Find where the given text appears and provide that cell's center as [X, Y] coordinate. 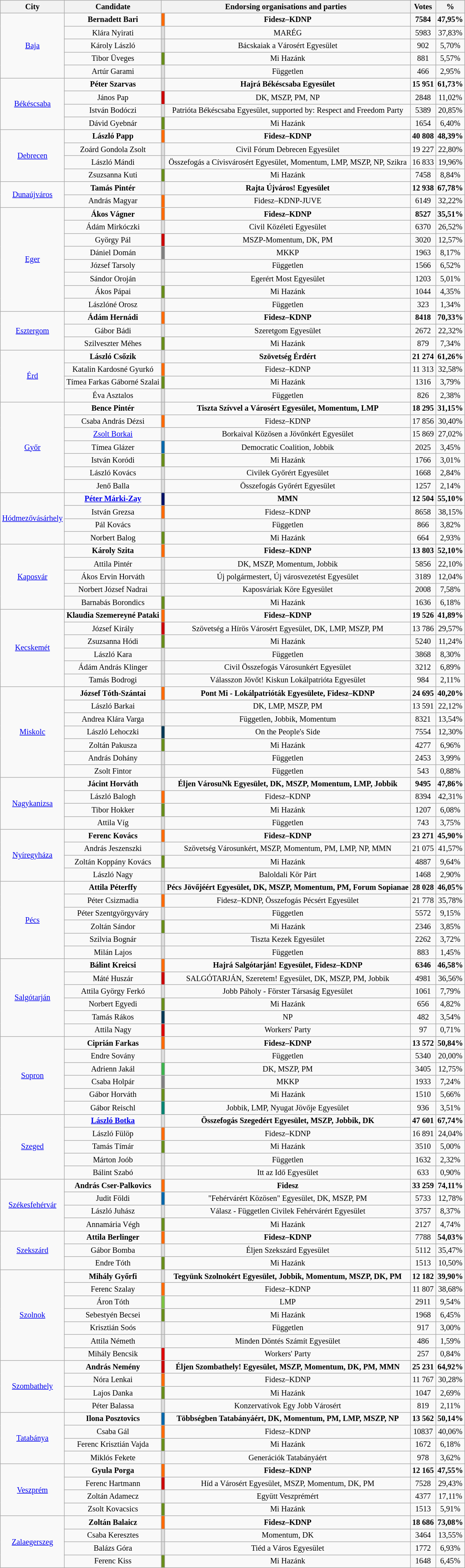
0,84% [450, 1354]
Tímea Farkas Gáborné Szalai [113, 382]
61,73% [450, 84]
Attila Nagy [113, 1030]
20,85% [450, 110]
36,56% [450, 978]
Endre Tóth [113, 1263]
40,06% [450, 1432]
38,68% [450, 1289]
Gábor Reischl [113, 1108]
Attila Pintér [113, 564]
Bernadett Bari [113, 20]
Új polgármestert, Új városvezetést Egyesület [288, 577]
Bence Pintér [113, 408]
47,95% [450, 20]
32,58% [450, 369]
Gábor Bomba [113, 1250]
Borkaival Közösen a Jövőnkért Egyesület [288, 434]
0,90% [450, 1172]
33 259 [423, 1185]
MSZP-Momentum, DK, PM [288, 240]
8418 [423, 318]
Békéscsaba [32, 104]
András Nemény [113, 1367]
881 [423, 59]
Zsolt Kovacsics [113, 1509]
Összefogás Szegedért Egyesület, MSZP, Jobbik, DK [288, 1121]
1772 [423, 1548]
András Magyar [113, 201]
Éljen Szekszárd Egyesület [288, 1250]
Norbert Balog [113, 538]
26,52% [450, 227]
5,70% [450, 45]
István Bodóczi [113, 110]
47,55% [450, 1471]
Debrecen [32, 155]
Ciprián Farkas [113, 1043]
MARÉG [288, 33]
19 526 [423, 615]
Éva Asztalos [113, 395]
7584 [423, 20]
11,24% [450, 642]
6149 [423, 201]
2025 [423, 447]
21 274 [423, 356]
1654 [423, 123]
1468 [423, 874]
42,31% [450, 797]
3757 [423, 1211]
12 182 [423, 1276]
Norbert József Nadrai [113, 590]
6370 [423, 227]
Mihály Győrfi [113, 1276]
7788 [423, 1237]
5240 [423, 642]
3510 [423, 1147]
633 [423, 1172]
László Barkai [113, 706]
74,11% [450, 1185]
35,78% [450, 901]
Mihály Bencsik [113, 1354]
Ferenc Kiss [113, 1561]
Együtt Veszprémért [288, 1496]
Tegyünk Szolnokért Egyesület, Jobbik, Momentum, MSZP, DK, PM [288, 1276]
Péter Márki-Zay [113, 499]
1933 [423, 1082]
Annamária Végh [113, 1224]
486 [423, 1341]
Tiéd a Város Egyesület [288, 1548]
2911 [423, 1302]
1672 [423, 1444]
Gábor Bádi [113, 331]
Éljen VárosuNk Egyesület, DK, MSZP, Momentum, LMP, Jobbik [288, 784]
6,08% [450, 810]
11 767 [423, 1380]
Civilek Győrért Egyesület [288, 473]
Momentum, DK [288, 1535]
Székesfehérvár [32, 1205]
Tiszta Szívvel a Városért Egyesület, Momentum, LMP [288, 408]
Csaba Keresztes [113, 1535]
29,43% [450, 1483]
László Fülöp [113, 1133]
15 951 [423, 84]
9,15% [450, 913]
12,30% [450, 732]
15 869 [423, 434]
Veszprém [32, 1490]
Péter Szentgyörgyváry [113, 913]
Gábor Horváth [113, 1095]
5340 [423, 1056]
DK, MSZP, Momentum, Jobbik [288, 564]
55,10% [450, 499]
0,71% [450, 1030]
Jenő Balla [113, 486]
3464 [423, 1535]
Pécs [32, 920]
2127 [423, 1224]
Nóra Lenkai [113, 1380]
Csaba András Dézsi [113, 421]
1061 [423, 991]
664 [423, 538]
13,55% [450, 1535]
Zoárd Gondola Zsolt [113, 149]
1316 [423, 382]
23 271 [423, 836]
Sándor Oroján [113, 279]
19,96% [450, 162]
2,14% [450, 486]
46,58% [450, 965]
Károly Szita [113, 551]
Zsuzsanna Hódi [113, 642]
879 [423, 343]
1632 [423, 1160]
10837 [423, 1432]
Ferenc Szalay [113, 1289]
3212 [423, 667]
8,17% [450, 253]
1668 [423, 473]
12 938 [423, 188]
Károly László [113, 45]
Máté Huszár [113, 978]
9,54% [450, 1302]
5,57% [450, 59]
On the People's Side [288, 732]
4,82% [450, 1004]
5733 [423, 1199]
5,00% [450, 1147]
9495 [423, 784]
13 572 [423, 1043]
László Nagy [113, 874]
40,20% [450, 693]
Esztergom [32, 330]
Attila Péterffy [113, 888]
866 [423, 525]
Dávid Gyebnár [113, 123]
0,88% [450, 771]
László Botka [113, 1121]
3,99% [450, 758]
1766 [423, 460]
Hajrá Békéscsaba Egyesület [288, 84]
Független, Jobbik, Momentum [288, 719]
György Pál [113, 240]
2453 [423, 758]
Csaba Gál [113, 1432]
Ádám Hernádi [113, 318]
Ákos Vágner [113, 214]
Többségben Tatabányáért, DK, Momentum, PM, LMP, MSZP, NP [288, 1419]
12,57% [450, 240]
János Pap [113, 97]
5,01% [450, 279]
12,75% [450, 1069]
Ferenc Krisztián Vajda [113, 1444]
826 [423, 395]
Zsuzsanna Kuti [113, 175]
József Tóth-Szántai [113, 693]
Márton Joób [113, 1160]
7,34% [450, 343]
1510 [423, 1095]
8527 [423, 214]
Zalaegerszeg [32, 1542]
13 562 [423, 1419]
6346 [423, 965]
Egerért Most Egyesület [288, 279]
László Kara [113, 654]
21 075 [423, 849]
András Dohány [113, 758]
16 891 [423, 1133]
7,58% [450, 590]
Krisztián Soós [113, 1328]
978 [423, 1458]
2848 [423, 97]
3,01% [450, 460]
Jácint Horváth [113, 784]
Szövetség Érdért [288, 356]
13 591 [423, 706]
7554 [423, 732]
52,10% [450, 551]
"Fehérvárért Közösen" Egyesület, DK, MSZP, PM [288, 1199]
3189 [423, 577]
Összefogás Győrért Egyesület [288, 486]
50,84% [450, 1043]
27,02% [450, 434]
38,15% [450, 512]
11 313 [423, 369]
Szolnok [32, 1315]
Gyula Porga [113, 1471]
Fidesz–KDNP, Összefogás Pécsért Egyesület [288, 901]
22,32% [450, 331]
Lászlóné Orosz [113, 304]
DK, MSZP, PM [288, 1069]
Kecskemét [32, 648]
Kaposvár [32, 577]
Miskolc [32, 732]
22,10% [450, 564]
Endorsing organisations and parties [286, 7]
8658 [423, 512]
István Grezsa [113, 512]
3,62% [450, 1458]
47 601 [423, 1121]
37,83% [450, 33]
1963 [423, 253]
László Papp [113, 136]
41,89% [450, 615]
Kaposváriak Köre Egyesület [288, 590]
Bácskaiak a Városért Egyesület [288, 45]
1,59% [450, 1341]
Ákos Pápai [113, 292]
4277 [423, 745]
Tibor Üveges [113, 59]
Hajrá Salgótarján! Egyesület, Fidesz–KDNP [288, 965]
Dániel Domán [113, 253]
András Cser-Palkovics [113, 1185]
656 [423, 1004]
Sopron [32, 1075]
LMP [288, 1302]
30,28% [450, 1380]
Miklós Fekete [113, 1458]
2,95% [450, 72]
30,40% [450, 421]
12,04% [450, 577]
Ferenc Kovács [113, 836]
4377 [423, 1496]
Minden Döntés Számít Egyesület [288, 1341]
István Koródi [113, 460]
984 [423, 680]
20,00% [450, 1056]
12,78% [450, 1199]
917 [423, 1328]
9,64% [450, 862]
13 803 [423, 551]
323 [423, 304]
Itt az Idő Egyesület [288, 1172]
3,72% [450, 939]
Zoltán Adamecz [113, 1496]
936 [423, 1108]
2,84% [450, 473]
3,45% [450, 447]
Válasszon Jövőt! Kiskun Lokálpatrióta Egyesület [288, 680]
Zoltán Sándor [113, 926]
Érd [32, 376]
Endre Sovány [113, 1056]
1047 [423, 1393]
Civil Közéleti Egyesület [288, 227]
2346 [423, 926]
Votes [423, 7]
3405 [423, 1069]
543 [423, 771]
5,66% [450, 1095]
Pécs Jövőjéért Egyesület, DK, MSZP, Momentum, PM, Forum Sopianae [288, 888]
24 695 [423, 693]
Tibor Hokker [113, 810]
City [32, 7]
Péter Csizmadia [113, 901]
Klára Nyirati [113, 33]
Nyíregyháza [32, 855]
Civil Fórum Debrecen Egyesület [288, 149]
22,12% [450, 706]
Katalin Kardosné Gyurkó [113, 369]
64,92% [450, 1367]
Áron Tóth [113, 1302]
Generációk Tatabányáért [288, 1458]
Salgótarján [32, 998]
8394 [423, 797]
Tamás Bodrogi [113, 680]
Barnabás Borondics [113, 603]
Összefogás a Cívisvárosért Egyesület, Momentum, LMP, MSZP, NP, Szikra [288, 162]
3,79% [450, 382]
1203 [423, 279]
András Jeszenszki [113, 849]
8,84% [450, 175]
László Mándi [113, 162]
József Tarsoly [113, 266]
Milán Lajos [113, 952]
1,45% [450, 952]
4981 [423, 978]
2,93% [450, 538]
19 227 [423, 149]
28 028 [423, 888]
Zoltán Koppány Kovács [113, 862]
29,57% [450, 629]
743 [423, 823]
Péter Balassa [113, 1406]
25 231 [423, 1367]
Győr [32, 447]
67,78% [450, 188]
6,93% [450, 1548]
Sebestyén Becsei [113, 1315]
Péter Szarvas [113, 84]
12 165 [423, 1471]
Szekszárd [32, 1250]
41,57% [450, 849]
6,52% [450, 266]
3,00% [450, 1328]
1648 [423, 1561]
2,38% [450, 395]
Ákos Ervin Horváth [113, 577]
35,51% [450, 214]
Tatabánya [32, 1438]
DK, LMP, MSZP, PM [288, 706]
1207 [423, 810]
Csaba Holpár [113, 1082]
17 856 [423, 421]
Attila Németh [113, 1341]
17,11% [450, 1496]
Zsolt Fintor [113, 771]
Tímea Glázer [113, 447]
2,69% [450, 1393]
4,35% [450, 292]
Zsolt Borkai [113, 434]
11,02% [450, 97]
40 808 [423, 136]
1,34% [450, 304]
7528 [423, 1483]
12 504 [423, 499]
Nagykanizsa [32, 804]
László Csőzik [113, 356]
Zoltán Pakusza [113, 745]
Fidesz–KDNP-JUVE [288, 201]
Andrea Klára Varga [113, 719]
Fidesz [288, 1185]
Ádám Mirkóczki [113, 227]
24,04% [450, 1133]
1044 [423, 292]
11 807 [423, 1289]
73,08% [450, 1522]
MMN [288, 499]
Ilona Posztovics [113, 1419]
Judit Földi [113, 1199]
97 [423, 1030]
883 [423, 952]
2672 [423, 331]
3,75% [450, 823]
Ádám András Klinger [113, 667]
3,82% [450, 525]
Szombathely [32, 1386]
SALGÓTARJÁN, Szeretem! Egyesület, DK, MSZP, PM, Jobbik [288, 978]
Bálint Kreicsi [113, 965]
József Király [113, 629]
50,14% [450, 1419]
45,90% [450, 836]
5,91% [450, 1509]
5112 [423, 1250]
1968 [423, 1315]
54,03% [450, 1237]
Tiszta Kezek Egyesület [288, 939]
Tamás Rákos [113, 1017]
5983 [423, 33]
902 [423, 45]
819 [423, 1406]
Szeretgom Egyesület [288, 331]
Balázs Góra [113, 1548]
Éljen Szombathely! Egyesület, MSZP, Momentum, DK, PM, MMN [288, 1367]
DK, MSZP, PM, NP [288, 97]
Szövetség a Hírös Városért Egyesület, DK, LMP, MSZP, PM [288, 629]
2,90% [450, 874]
László Kovács [113, 473]
Zoltán Balaicz [113, 1522]
4887 [423, 862]
21 778 [423, 901]
3868 [423, 654]
Konzervatívok Egy Jobb Városért [288, 1406]
Attila Berlinger [113, 1237]
7,24% [450, 1082]
16 833 [423, 162]
Válasz - Független Civilek Fehérvárért Egyesület [288, 1211]
Szilveszter Méhes [113, 343]
2,32% [450, 1160]
48,39% [450, 136]
Híd a Városért Egyesület, MSZP, Momentum, DK, PM [288, 1483]
1257 [423, 486]
Rajta Újváros! Egyesület [288, 188]
Adrienn Jakál [113, 1069]
3,51% [450, 1108]
Jobb Páholy - Förster Társaság Egyesület [288, 991]
Attila Víg [113, 823]
5856 [423, 564]
3,54% [450, 1017]
László Lehoczki [113, 732]
Hódmezővásárhely [32, 518]
2262 [423, 939]
NP [288, 1017]
6,89% [450, 667]
39,90% [450, 1276]
10,50% [450, 1263]
Szeged [32, 1147]
Candidate [113, 7]
8321 [423, 719]
31,15% [450, 408]
22,80% [450, 149]
Attila György Ferkó [113, 991]
Lajos Danka [113, 1393]
Bálint Szabó [113, 1172]
Civil Összefogás Városunkért Egyesület [288, 667]
Tamás Tímár [113, 1147]
Artúr Garami [113, 72]
Pál Kovács [113, 525]
18 686 [423, 1522]
Tamás Pintér [113, 188]
3020 [423, 240]
Baja [32, 45]
61,26% [450, 356]
Baloldali Kör Párt [288, 874]
466 [423, 72]
László Juhász [113, 1211]
257 [423, 1354]
8,37% [450, 1211]
13 786 [423, 629]
% [450, 7]
8,30% [450, 654]
47,86% [450, 784]
70,33% [450, 318]
18 295 [423, 408]
13,54% [450, 719]
32,22% [450, 201]
6,96% [450, 745]
5389 [423, 110]
Klaudia Szemereyné Pataki [113, 615]
3,85% [450, 926]
1636 [423, 603]
7458 [423, 175]
Norbert Egyedi [113, 1004]
35,47% [450, 1250]
Szilvia Bognár [113, 939]
László Balogh [113, 797]
Pont Mi - Lokálpatrióták Egyesülete, Fidesz–KDNP [288, 693]
6,40% [450, 123]
46,05% [450, 888]
7,79% [450, 991]
67,74% [450, 1121]
2008 [423, 590]
1566 [423, 266]
482 [423, 1017]
Szövetség Városunkért, MSZP, Momentum, PM, LMP, NP, MMN [288, 849]
Jobbik, LMP, Nyugat Jövője Egyesület [288, 1108]
Patrióta Békéscsaba Egyesület, supported by: Respect and Freedom Party [288, 110]
Dunaújváros [32, 195]
Eger [32, 259]
Democratic Coalition, Jobbik [288, 447]
5572 [423, 913]
Ferenc Hartmann [113, 1483]
4,74% [450, 1224]
